Provide the [X, Y] coordinate of the cell's center where the given text is located.  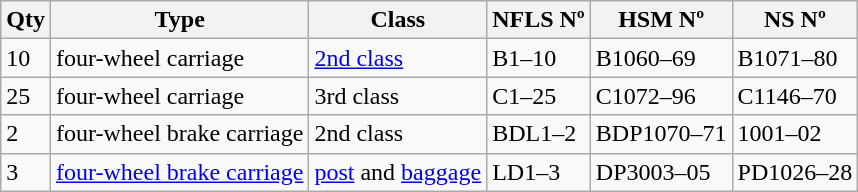
C1–25 [539, 96]
NS Nº [795, 20]
BDL1–2 [539, 134]
NFLS Nº [539, 20]
1001–02 [795, 134]
25 [26, 96]
B1060–69 [661, 58]
LD1–3 [539, 172]
Type [179, 20]
B1–10 [539, 58]
2 [26, 134]
10 [26, 58]
DP3003–05 [661, 172]
PD1026–28 [795, 172]
BDP1070–71 [661, 134]
Qty [26, 20]
Class [398, 20]
post and baggage [398, 172]
C1072–96 [661, 96]
HSM Nº [661, 20]
B1071–80 [795, 58]
C1146–70 [795, 96]
3 [26, 172]
3rd class [398, 96]
